Find where the given text appears and provide that cell's center as (x, y) coordinate. 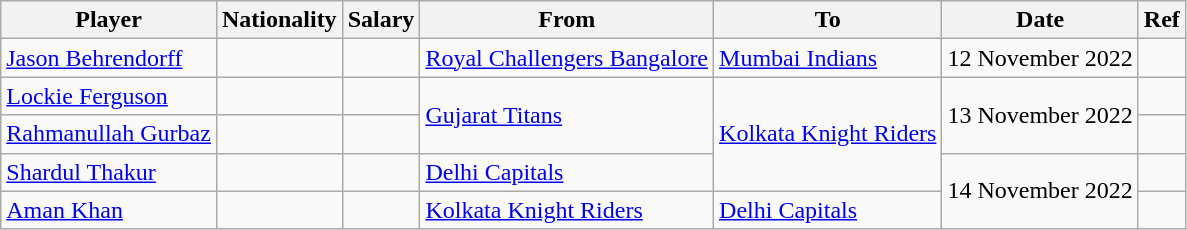
Lockie Ferguson (109, 96)
Shardul Thakur (109, 172)
13 November 2022 (1040, 115)
14 November 2022 (1040, 191)
Royal Challengers Bangalore (567, 58)
Aman Khan (109, 210)
Ref (1162, 20)
Mumbai Indians (828, 58)
Salary (381, 20)
Jason Behrendorff (109, 58)
Player (109, 20)
Date (1040, 20)
Rahmanullah Gurbaz (109, 134)
Gujarat Titans (567, 115)
Nationality (279, 20)
12 November 2022 (1040, 58)
To (828, 20)
From (567, 20)
